Return [X, Y] of the center of cell containing provided text 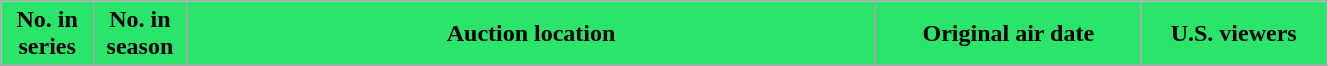
Original air date [1008, 34]
No. inseries [48, 34]
U.S. viewers [1234, 34]
Auction location [530, 34]
No. inseason [140, 34]
